Return (x, y) of the center of cell containing provided text 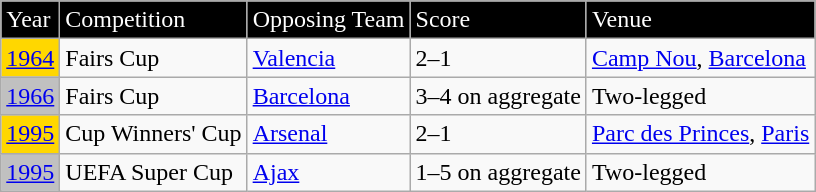
1–5 on aggregate (498, 172)
Barcelona (328, 96)
Arsenal (328, 134)
3–4 on aggregate (498, 96)
Valencia (328, 58)
Cup Winners' Cup (154, 134)
Venue (700, 20)
Year (30, 20)
Score (498, 20)
1966 (30, 96)
1964 (30, 58)
Opposing Team (328, 20)
Ajax (328, 172)
Camp Nou, Barcelona (700, 58)
UEFA Super Cup (154, 172)
Competition (154, 20)
Parc des Princes, Paris (700, 134)
